Locate the cell with the specified text and output its [x, y] center coordinate. 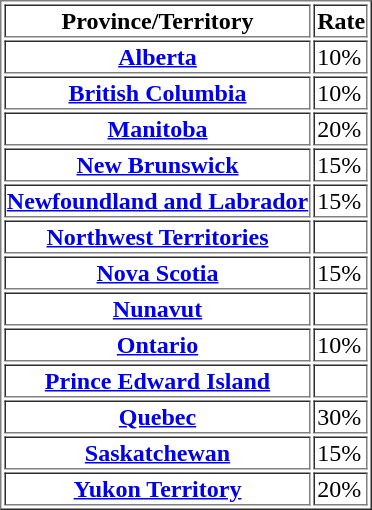
Nunavut [158, 308]
British Columbia [158, 92]
Prince Edward Island [158, 380]
Rate [341, 20]
Manitoba [158, 128]
Saskatchewan [158, 452]
Ontario [158, 344]
Yukon Territory [158, 488]
Northwest Territories [158, 236]
New Brunswick [158, 164]
Alberta [158, 56]
Nova Scotia [158, 272]
30% [341, 416]
Province/Territory [158, 20]
Quebec [158, 416]
Newfoundland and Labrador [158, 200]
